Identify which cell holds the provided text, then report its [x, y] central coordinate. 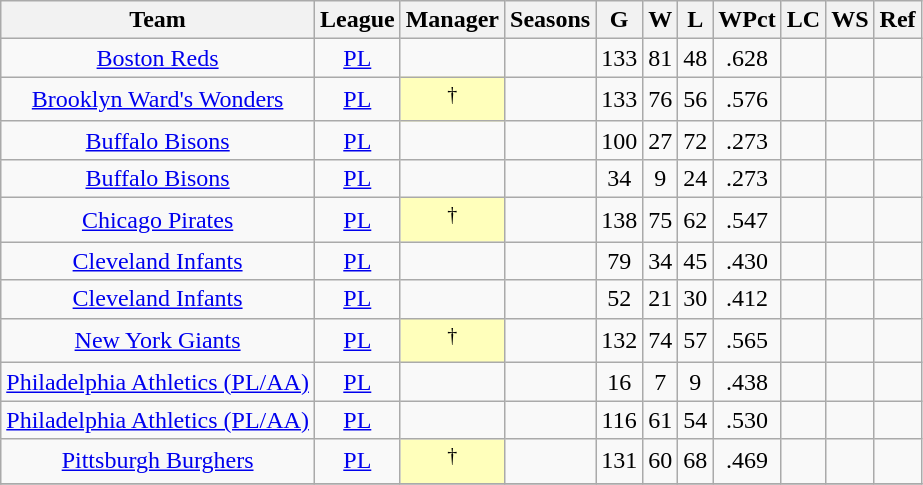
WPct [747, 20]
Seasons [550, 20]
72 [696, 140]
81 [660, 58]
54 [696, 420]
.430 [747, 261]
.547 [747, 220]
45 [696, 261]
.576 [747, 100]
30 [696, 299]
116 [620, 420]
League [357, 20]
New York Giants [158, 340]
57 [696, 340]
21 [660, 299]
62 [696, 220]
7 [660, 382]
138 [620, 220]
75 [660, 220]
Brooklyn Ward's Wonders [158, 100]
.530 [747, 420]
Pittsburgh Burghers [158, 462]
56 [696, 100]
74 [660, 340]
.469 [747, 462]
W [660, 20]
48 [696, 58]
27 [660, 140]
52 [620, 299]
61 [660, 420]
L [696, 20]
79 [620, 261]
.628 [747, 58]
.412 [747, 299]
Ref [898, 20]
LC [803, 20]
.565 [747, 340]
Manager [452, 20]
132 [620, 340]
131 [620, 462]
Team [158, 20]
WS [850, 20]
Boston Reds [158, 58]
16 [620, 382]
.438 [747, 382]
Chicago Pirates [158, 220]
68 [696, 462]
60 [660, 462]
76 [660, 100]
100 [620, 140]
24 [696, 178]
G [620, 20]
